Pinpoint the cell where the given text exists, returning its (x, y) midpoint coordinate. 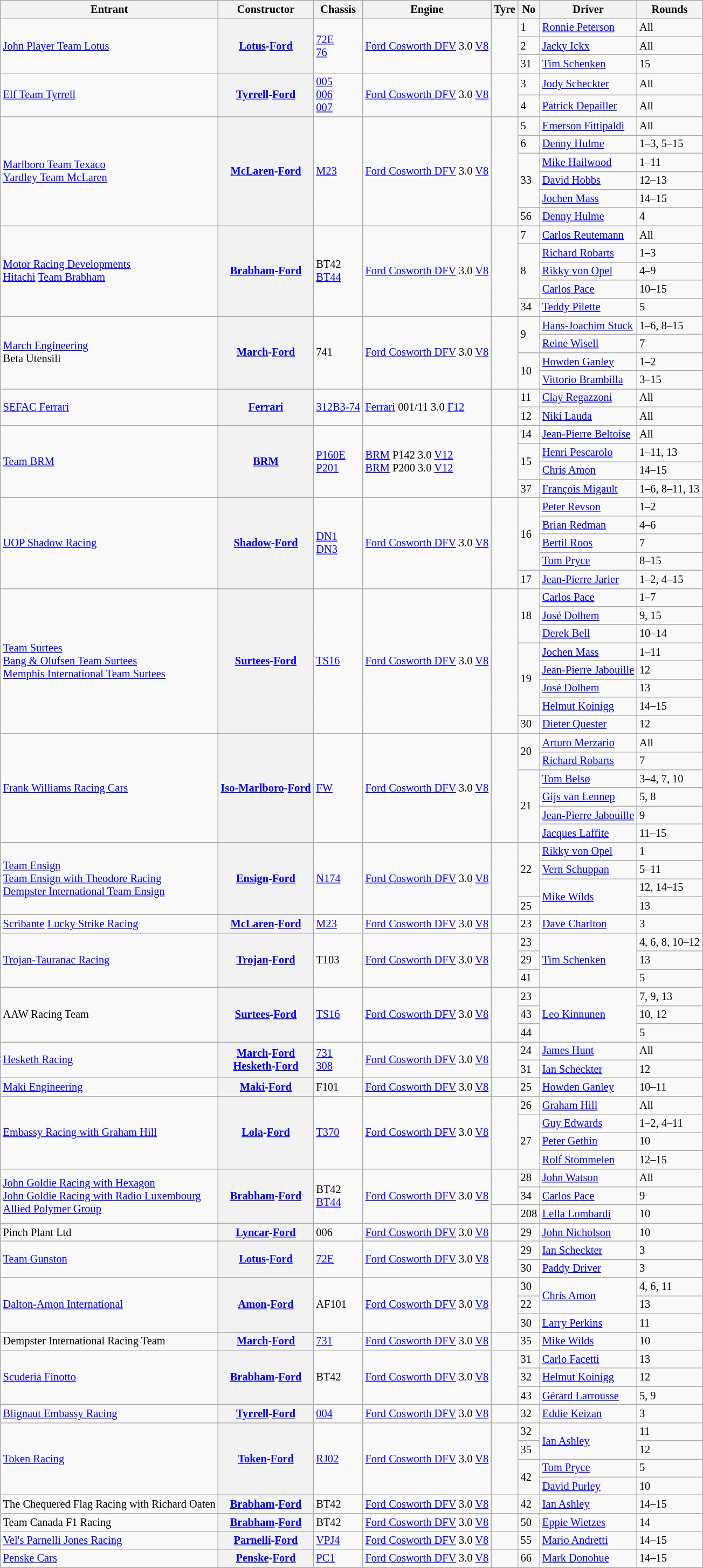
Jean-Pierre Beltoise (588, 434)
Engine (427, 9)
Henri Pescarolo (588, 452)
731 (337, 1341)
1–2, 4–15 (670, 579)
Blignaut Embassy Racing (109, 1413)
Marlboro Team Texaco Yardley Team McLaren (109, 171)
Maki-Ford (266, 1087)
Frank Williams Racing Cars (109, 788)
004 (337, 1413)
Jacky Ickx (588, 46)
Bertil Roos (588, 543)
28 (529, 1178)
4, 6, 8, 10–12 (670, 942)
Lella Lombardi (588, 1214)
26 (529, 1105)
208 (529, 1214)
Dave Charlton (588, 924)
Lyncar-Ford (266, 1232)
FW (337, 788)
8–15 (670, 561)
Clay Regazzoni (588, 398)
Carlo Facetti (588, 1359)
3–4, 7, 10 (670, 779)
005006007 (337, 95)
3–15 (670, 380)
John Player Team Lotus (109, 45)
AAW Racing Team (109, 1014)
Vittorio Brambilla (588, 380)
David Hobbs (588, 181)
John Nicholson (588, 1232)
Iso-Marlboro-Ford (266, 788)
N174 (337, 878)
Chassis (337, 9)
4, 6, 11 (670, 1287)
Gijs van Lennep (588, 797)
Jacques Laffite (588, 833)
50 (529, 1522)
Team Surtees Bang & Olufsen Team Surtees Memphis International Team Surtees (109, 661)
731 308 (337, 1059)
David Purley (588, 1486)
56 (529, 217)
Eppie Wietzes (588, 1522)
François Migault (588, 489)
Tom Belsø (588, 779)
Hesketh Racing (109, 1059)
4–9 (670, 271)
Reine Wisell (588, 343)
Guy Edwards (588, 1123)
PC1 (337, 1558)
10, 12 (670, 1015)
Rounds (670, 9)
Larry Perkins (588, 1323)
Hans-Joachim Stuck (588, 325)
Ronnie Peterson (588, 27)
4–6 (670, 525)
12–13 (670, 181)
RJ02 (337, 1459)
Pinch Plant Ltd (109, 1232)
Dieter Quester (588, 724)
Teddy Pilette (588, 307)
Team Canada F1 Racing (109, 1522)
March-FordHesketh-Ford (266, 1059)
Penske Cars (109, 1558)
10–11 (670, 1087)
Trojan-Ford (266, 960)
Vel's Parnelli Jones Racing (109, 1541)
66 (529, 1558)
006 (337, 1232)
Peter Revson (588, 507)
P160EP201 (337, 461)
19 (529, 679)
5, 9 (670, 1396)
Carlos Reutemann (588, 235)
1–11, 13 (670, 452)
10–14 (670, 634)
Team Gunston (109, 1259)
Rolf Stommelen (588, 1160)
1–6, 8–11, 13 (670, 489)
1–3 (670, 253)
BRM P142 3.0 V12BRM P200 3.0 V12 (427, 461)
37 (529, 489)
1–6, 8–15 (670, 325)
Derek Bell (588, 634)
1–2, 4–11 (670, 1123)
16 (529, 533)
Eddie Keizan (588, 1413)
BRM (266, 461)
Mario Andretti (588, 1541)
10–15 (670, 289)
Motor Racing Developments Hitachi Team Brabham (109, 271)
The Chequered Flag Racing with Richard Oaten (109, 1504)
1–3, 5–15 (670, 144)
Mark Donohue (588, 1558)
11–15 (670, 833)
Ferrari (266, 406)
17 (529, 579)
T103 (337, 960)
44 (529, 1032)
Embassy Racing with Graham Hill (109, 1133)
Emerson Fittipaldi (588, 126)
Mike Hailwood (588, 162)
6 (529, 144)
Ferrari 001/11 3.0 F12 (427, 406)
Penske-Ford (266, 1558)
DN1DN3 (337, 543)
33 (529, 180)
Dalton-Amon International (109, 1305)
No (529, 9)
Scribante Lucky Strike Racing (109, 924)
SEFAC Ferrari (109, 406)
Token-Ford (266, 1459)
Niki Lauda (588, 416)
Vern Schuppan (588, 870)
Elf Team Tyrrell (109, 95)
27 (529, 1141)
Dempster International Racing Team (109, 1341)
Parnelli-Ford (266, 1541)
Jean-Pierre Jarier (588, 579)
5–11 (670, 870)
UOP Shadow Racing (109, 543)
Paddy Driver (588, 1268)
VPJ4 (337, 1541)
Trojan-Tauranac Racing (109, 960)
James Hunt (588, 1051)
Amon-Ford (266, 1305)
Constructor (266, 9)
Maki Engineering (109, 1087)
72E76 (337, 45)
Shadow-Ford (266, 543)
Team BRM (109, 461)
12–15 (670, 1160)
T370 (337, 1133)
Patrick Depailler (588, 106)
24 (529, 1051)
20 (529, 751)
Scuderia Finotto (109, 1377)
John Goldie Racing with Hexagon John Goldie Racing with Radio Luxembourg Allied Polymer Group (109, 1196)
741 (337, 352)
12, 14–15 (670, 887)
72E (337, 1259)
8 (529, 270)
Driver (588, 9)
Graham Hill (588, 1105)
March Engineering Beta Utensili (109, 352)
Jody Scheckter (588, 84)
Team Ensign Team Ensign with Theodore Racing Dempster International Team Ensign (109, 878)
Brian Redman (588, 525)
Ensign-Ford (266, 878)
Peter Gethin (588, 1141)
55 (529, 1541)
18 (529, 615)
Gérard Larrousse (588, 1396)
John Watson (588, 1178)
41 (529, 978)
Entrant (109, 9)
Leo Kinnunen (588, 1014)
Arturo Merzario (588, 743)
Lola-Ford (266, 1133)
312B3-74 (337, 406)
AF101 (337, 1305)
1–7 (670, 598)
2 (529, 46)
F101 (337, 1087)
Tyre (505, 9)
9, 15 (670, 615)
5, 8 (670, 797)
Token Racing (109, 1459)
21 (529, 806)
7, 9, 13 (670, 996)
